Scan for the cell matching the given text and deliver its [X, Y] coordinate at center. 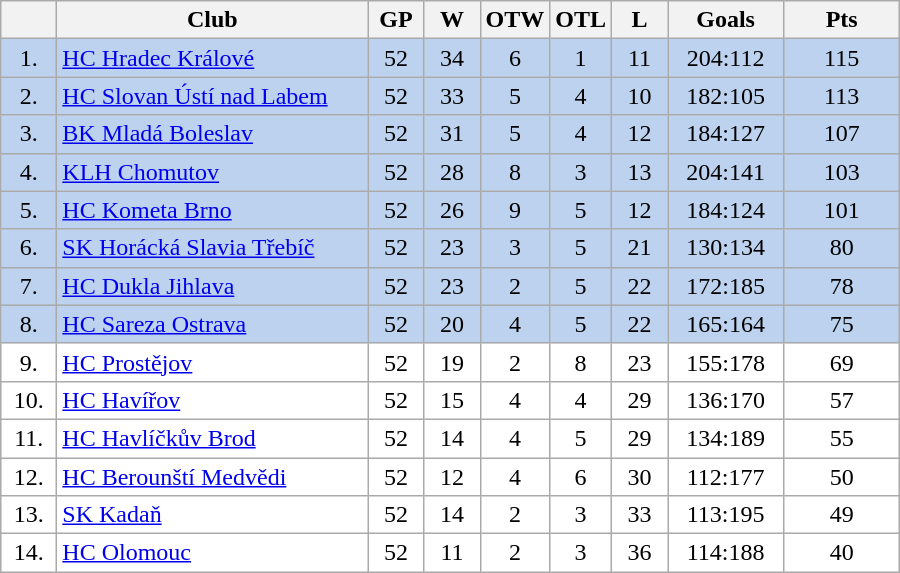
155:178 [726, 362]
Club [212, 20]
2. [29, 96]
SK Kadaň [212, 515]
113 [842, 96]
136:170 [726, 400]
19 [452, 362]
80 [842, 248]
113:195 [726, 515]
HC Berounští Medvědi [212, 477]
69 [842, 362]
Pts [842, 20]
34 [452, 58]
15 [452, 400]
184:127 [726, 134]
182:105 [726, 96]
6. [29, 248]
7. [29, 286]
204:141 [726, 172]
10 [640, 96]
11. [29, 438]
103 [842, 172]
KLH Chomutov [212, 172]
HC Slovan Ústí nad Labem [212, 96]
HC Olomouc [212, 553]
HC Prostějov [212, 362]
3. [29, 134]
114:188 [726, 553]
49 [842, 515]
GP [396, 20]
50 [842, 477]
OTL [581, 20]
78 [842, 286]
21 [640, 248]
30 [640, 477]
OTW [515, 20]
HC Hradec Králové [212, 58]
9. [29, 362]
L [640, 20]
20 [452, 324]
31 [452, 134]
130:134 [726, 248]
28 [452, 172]
75 [842, 324]
SK Horácká Slavia Třebíč [212, 248]
1 [581, 58]
HC Sareza Ostrava [212, 324]
12. [29, 477]
112:177 [726, 477]
W [452, 20]
4. [29, 172]
HC Dukla Jihlava [212, 286]
101 [842, 210]
13. [29, 515]
107 [842, 134]
26 [452, 210]
BK Mladá Boleslav [212, 134]
5. [29, 210]
115 [842, 58]
HC Kometa Brno [212, 210]
172:185 [726, 286]
165:164 [726, 324]
55 [842, 438]
9 [515, 210]
36 [640, 553]
Goals [726, 20]
14. [29, 553]
1. [29, 58]
HC Havířov [212, 400]
134:189 [726, 438]
13 [640, 172]
10. [29, 400]
184:124 [726, 210]
HC Havlíčkův Brod [212, 438]
204:112 [726, 58]
40 [842, 553]
57 [842, 400]
8. [29, 324]
